Detect which cell encompasses the target text, then output its (x, y) center coordinate. 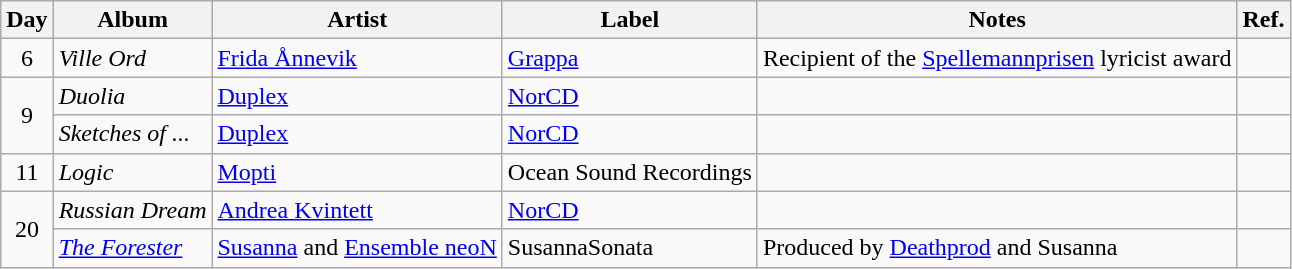
Andrea Kvintett (357, 210)
11 (27, 172)
6 (27, 58)
Mopti (357, 172)
SusannaSonata (630, 248)
Susanna and Ensemble neoN (357, 248)
Recipient of the Spellemannprisen lyricist award (997, 58)
9 (27, 115)
Russian Dream (132, 210)
Ocean Sound Recordings (630, 172)
Label (630, 20)
Grappa (630, 58)
Duolia (132, 96)
The Forester (132, 248)
Artist (357, 20)
Logic (132, 172)
Notes (997, 20)
Produced by Deathprod and Susanna (997, 248)
Album (132, 20)
Ref. (1264, 20)
20 (27, 229)
Ville Ord (132, 58)
Day (27, 20)
Sketches of ... (132, 134)
Frida Ånnevik (357, 58)
